Determine the (x, y) coordinate at the center of the cell enclosing the given text.  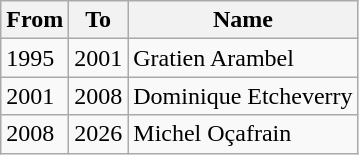
Name (243, 20)
Michel Oçafrain (243, 134)
2026 (98, 134)
To (98, 20)
1995 (35, 58)
From (35, 20)
Gratien Arambel (243, 58)
Dominique Etcheverry (243, 96)
